Provide the (X, Y) coordinate of the cell's center where the given text is located.  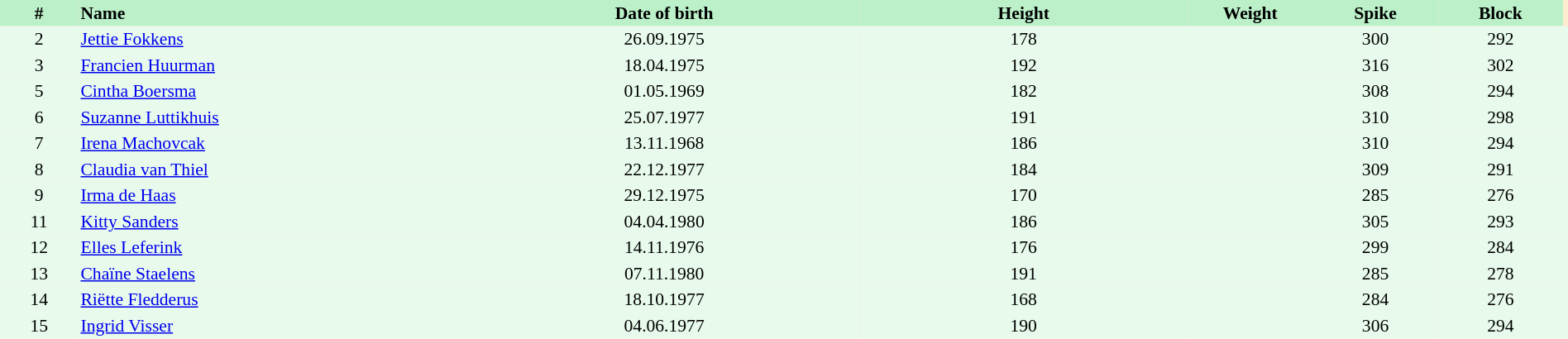
292 (1500, 40)
184 (1024, 169)
170 (1024, 195)
04.06.1977 (664, 326)
7 (39, 144)
316 (1374, 65)
14 (39, 299)
5 (39, 91)
Suzanne Luttikhuis (273, 117)
300 (1374, 40)
Kitty Sanders (273, 222)
18.04.1975 (664, 65)
8 (39, 169)
278 (1500, 274)
Block (1500, 13)
18.10.1977 (664, 299)
306 (1374, 326)
3 (39, 65)
Weight (1250, 13)
11 (39, 222)
Spike (1374, 13)
14.11.1976 (664, 248)
# (39, 13)
Francien Huurman (273, 65)
13 (39, 274)
22.12.1977 (664, 169)
168 (1024, 299)
293 (1500, 222)
Claudia van Thiel (273, 169)
15 (39, 326)
2 (39, 40)
Jettie Fokkens (273, 40)
Irena Machovcak (273, 144)
29.12.1975 (664, 195)
298 (1500, 117)
25.07.1977 (664, 117)
07.11.1980 (664, 274)
Name (273, 13)
Riëtte Fledderus (273, 299)
13.11.1968 (664, 144)
Ingrid Visser (273, 326)
Height (1024, 13)
309 (1374, 169)
302 (1500, 65)
308 (1374, 91)
12 (39, 248)
Irma de Haas (273, 195)
6 (39, 117)
305 (1374, 222)
04.04.1980 (664, 222)
176 (1024, 248)
Date of birth (664, 13)
291 (1500, 169)
01.05.1969 (664, 91)
9 (39, 195)
Cintha Boersma (273, 91)
26.09.1975 (664, 40)
190 (1024, 326)
299 (1374, 248)
178 (1024, 40)
192 (1024, 65)
Chaïne Staelens (273, 274)
Elles Leferink (273, 248)
182 (1024, 91)
